Extract the [x, y] coordinate from the center of the cell holding the provided text.  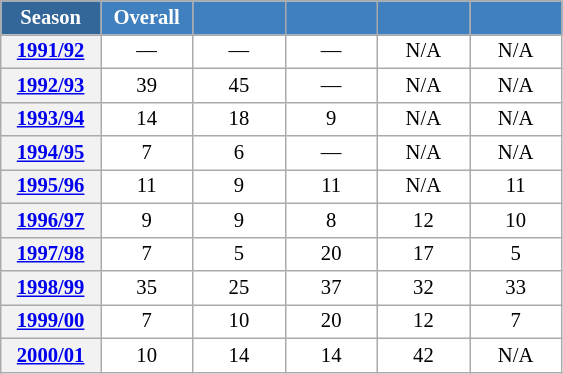
32 [423, 287]
6 [239, 153]
18 [239, 119]
17 [423, 254]
25 [239, 287]
Season [51, 17]
1995/96 [51, 186]
1998/99 [51, 287]
2000/01 [51, 355]
1991/92 [51, 51]
39 [146, 85]
1993/94 [51, 119]
1994/95 [51, 153]
1999/00 [51, 321]
8 [331, 220]
1996/97 [51, 220]
Overall [146, 17]
42 [423, 355]
33 [516, 287]
37 [331, 287]
35 [146, 287]
1992/93 [51, 85]
1997/98 [51, 254]
45 [239, 85]
